Detect which cell encompasses the target text, then output its (x, y) center coordinate. 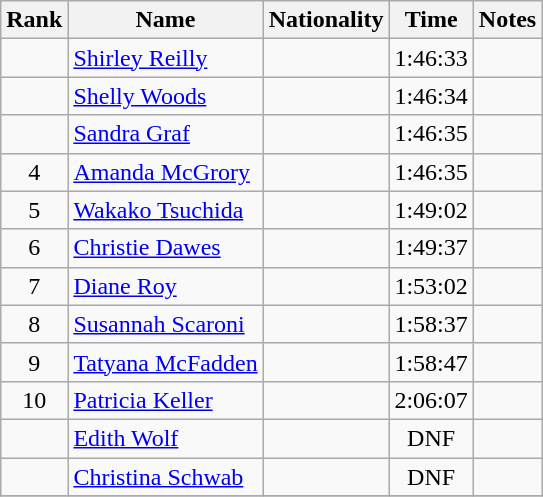
1:58:37 (431, 324)
7 (34, 286)
Patricia Keller (166, 400)
2:06:07 (431, 400)
6 (34, 248)
Amanda McGrory (166, 172)
4 (34, 172)
1:53:02 (431, 286)
Nationality (326, 20)
1:46:33 (431, 58)
8 (34, 324)
Christina Schwab (166, 477)
Name (166, 20)
Shelly Woods (166, 96)
1:46:34 (431, 96)
Edith Wolf (166, 438)
9 (34, 362)
1:49:02 (431, 210)
Susannah Scaroni (166, 324)
5 (34, 210)
1:49:37 (431, 248)
Wakako Tsuchida (166, 210)
Tatyana McFadden (166, 362)
Christie Dawes (166, 248)
Sandra Graf (166, 134)
10 (34, 400)
Time (431, 20)
Rank (34, 20)
Diane Roy (166, 286)
Notes (507, 20)
Shirley Reilly (166, 58)
1:58:47 (431, 362)
